Extract the [x, y] coordinate from the center of the cell holding the provided text.  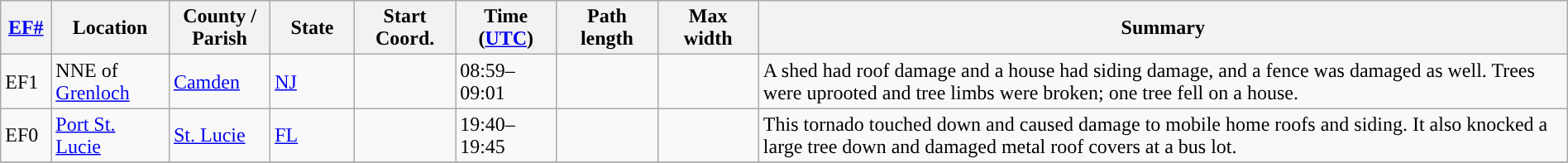
Start Coord. [404, 28]
Path length [607, 28]
Camden [219, 81]
St. Lucie [219, 136]
Port St. Lucie [111, 136]
FL [313, 136]
Max width [708, 28]
Location [111, 28]
EF0 [26, 136]
EF1 [26, 81]
19:40–19:45 [506, 136]
County / Parish [219, 28]
08:59–09:01 [506, 81]
EF# [26, 28]
State [313, 28]
Summary [1163, 28]
Time (UTC) [506, 28]
NNE of Grenloch [111, 81]
NJ [313, 81]
